Pinpoint the cell where the given text exists, returning its (x, y) midpoint coordinate. 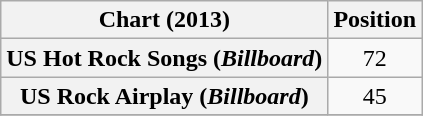
72 (375, 58)
Chart (2013) (164, 20)
US Hot Rock Songs (Billboard) (164, 58)
45 (375, 96)
US Rock Airplay (Billboard) (164, 96)
Position (375, 20)
